For the text-containing cell, return its midpoint in (x, y) coordinate format. 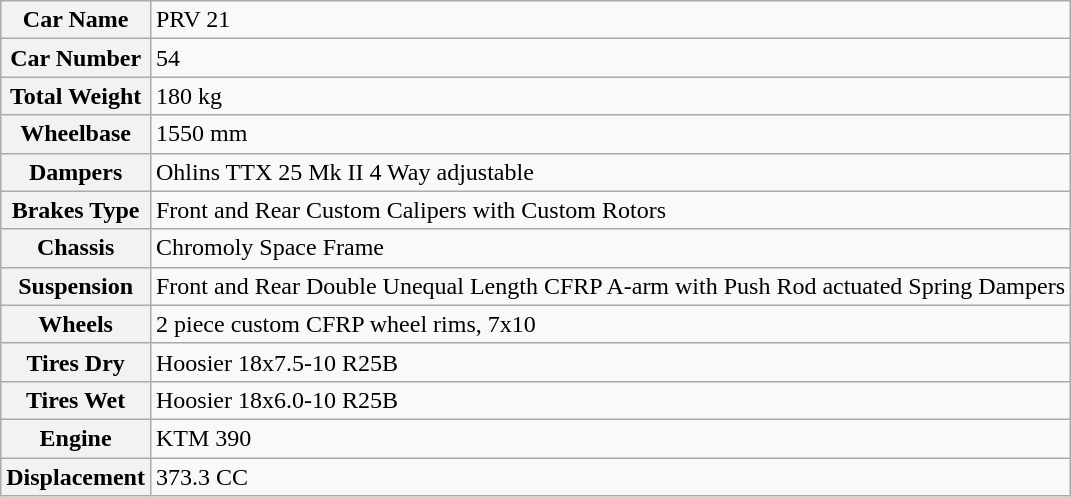
Ohlins TTX 25 Mk II 4 Way adjustable (610, 172)
Tires Dry (76, 362)
PRV 21 (610, 20)
Wheels (76, 324)
Brakes Type (76, 210)
Displacement (76, 477)
Tires Wet (76, 400)
Chromoly Space Frame (610, 248)
Hoosier 18x7.5-10 R25B (610, 362)
Front and Rear Custom Calipers with Custom Rotors (610, 210)
Front and Rear Double Unequal Length CFRP A-arm with Push Rod actuated Spring Dampers (610, 286)
1550 mm (610, 134)
180 kg (610, 96)
Total Weight (76, 96)
Dampers (76, 172)
373.3 CC (610, 477)
2 piece custom CFRP wheel rims, 7x10 (610, 324)
54 (610, 58)
Hoosier 18x6.0-10 R25B (610, 400)
Chassis (76, 248)
Wheelbase (76, 134)
KTM 390 (610, 438)
Car Number (76, 58)
Car Name (76, 20)
Engine (76, 438)
Suspension (76, 286)
